Determine the [x, y] coordinate at the center of the cell enclosing the given text.  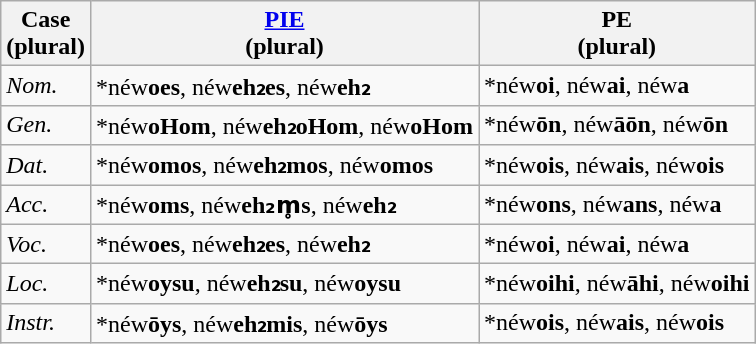
PE(plural) [617, 34]
Acc. [46, 204]
*néwōn, néwāōn, néwōn [617, 125]
PIE(plural) [284, 34]
*néwoms, néweh₂m̥s, néweh₂ [284, 204]
*néwoihi, néwāhi, néwoihi [617, 284]
*néwōys, néweh₂mis, néwōys [284, 323]
Dat. [46, 165]
Voc. [46, 244]
Gen. [46, 125]
*néwoysu, néweh₂su, néwoysu [284, 284]
*néwoHom, néweh₂oHom, néwoHom [284, 125]
Nom. [46, 86]
Instr. [46, 323]
Loc. [46, 284]
Case(plural) [46, 34]
*néwons, néwans, néwa [617, 204]
*néwomos, néweh₂mos, néwomos [284, 165]
